Locate the cell with the specified text and output its (x, y) center coordinate. 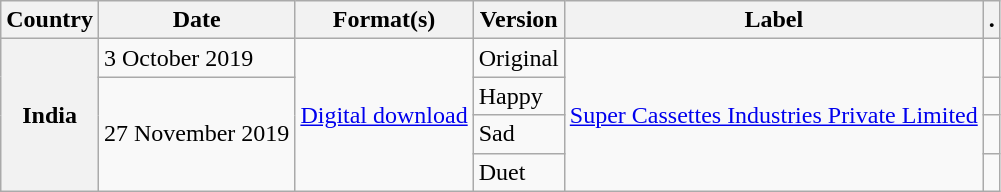
Digital download (384, 115)
Country (50, 20)
Version (518, 20)
27 November 2019 (196, 134)
Format(s) (384, 20)
Original (518, 58)
. (992, 20)
Duet (518, 172)
Date (196, 20)
Super Cassettes Industries Private Limited (774, 115)
Happy (518, 96)
India (50, 115)
3 October 2019 (196, 58)
Sad (518, 134)
Label (774, 20)
